Extract the (x, y) coordinate from the center of the cell holding the provided text.  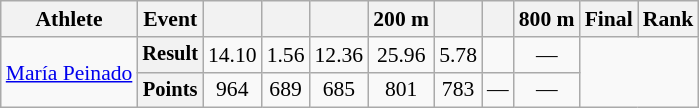
200 m (401, 19)
800 m (547, 19)
Athlete (70, 19)
689 (286, 90)
Result (170, 55)
25.96 (401, 55)
Final (609, 19)
14.10 (232, 55)
5.78 (458, 55)
1.56 (286, 55)
783 (458, 90)
Event (170, 19)
12.36 (340, 55)
Points (170, 90)
964 (232, 90)
685 (340, 90)
Rank (668, 19)
801 (401, 90)
María Peinado (70, 72)
